Extract the (x, y) coordinate from the center of the cell holding the provided text.  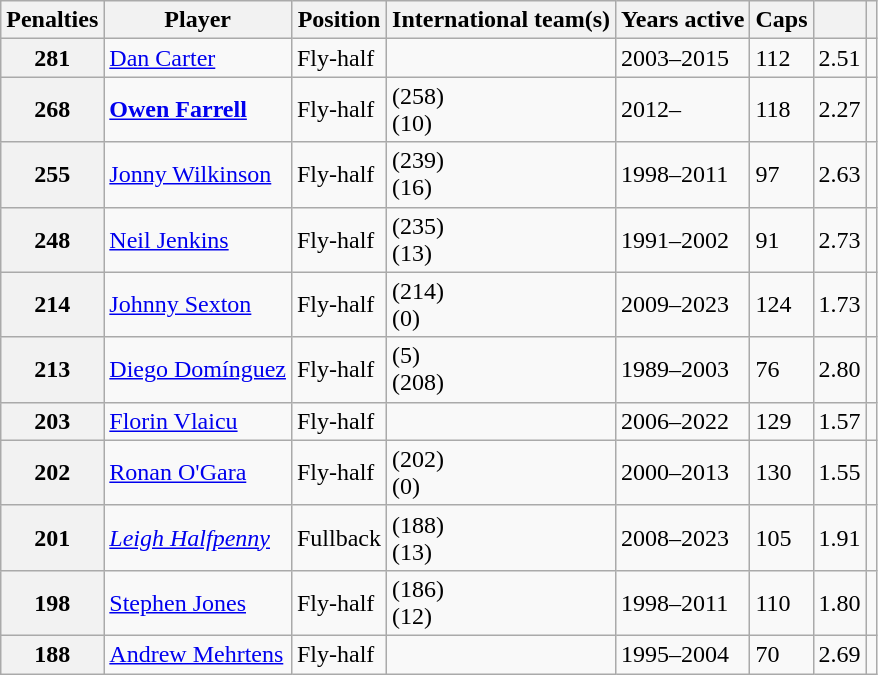
2009–2023 (683, 304)
2.27 (840, 110)
110 (782, 602)
1991–2002 (683, 240)
Florin Vlaicu (198, 421)
2008–2023 (683, 538)
248 (52, 240)
2.69 (840, 654)
(202) (0) (502, 472)
118 (782, 110)
1.91 (840, 538)
70 (782, 654)
112 (782, 58)
281 (52, 58)
198 (52, 602)
(239) (16) (502, 174)
International team(s) (502, 20)
Ronan O'Gara (198, 472)
1989–2003 (683, 370)
Years active (683, 20)
201 (52, 538)
203 (52, 421)
2003–2015 (683, 58)
Stephen Jones (198, 602)
76 (782, 370)
Caps (782, 20)
97 (782, 174)
129 (782, 421)
Leigh Halfpenny (198, 538)
130 (782, 472)
(5) (208) (502, 370)
2000–2013 (683, 472)
Jonny Wilkinson (198, 174)
(235) (13) (502, 240)
91 (782, 240)
Owen Farrell (198, 110)
Diego Domínguez (198, 370)
202 (52, 472)
1.57 (840, 421)
124 (782, 304)
Dan Carter (198, 58)
105 (782, 538)
Johnny Sexton (198, 304)
Penalties (52, 20)
Position (338, 20)
Andrew Mehrtens (198, 654)
(258) (10) (502, 110)
2.51 (840, 58)
255 (52, 174)
Player (198, 20)
2006–2022 (683, 421)
2.80 (840, 370)
1995–2004 (683, 654)
268 (52, 110)
(214) (0) (502, 304)
188 (52, 654)
(186) (12) (502, 602)
214 (52, 304)
1.73 (840, 304)
2.63 (840, 174)
213 (52, 370)
Fullback (338, 538)
1.55 (840, 472)
1.80 (840, 602)
2.73 (840, 240)
(188) (13) (502, 538)
2012– (683, 110)
Neil Jenkins (198, 240)
